Identify which cell holds the provided text, then report its [X, Y] central coordinate. 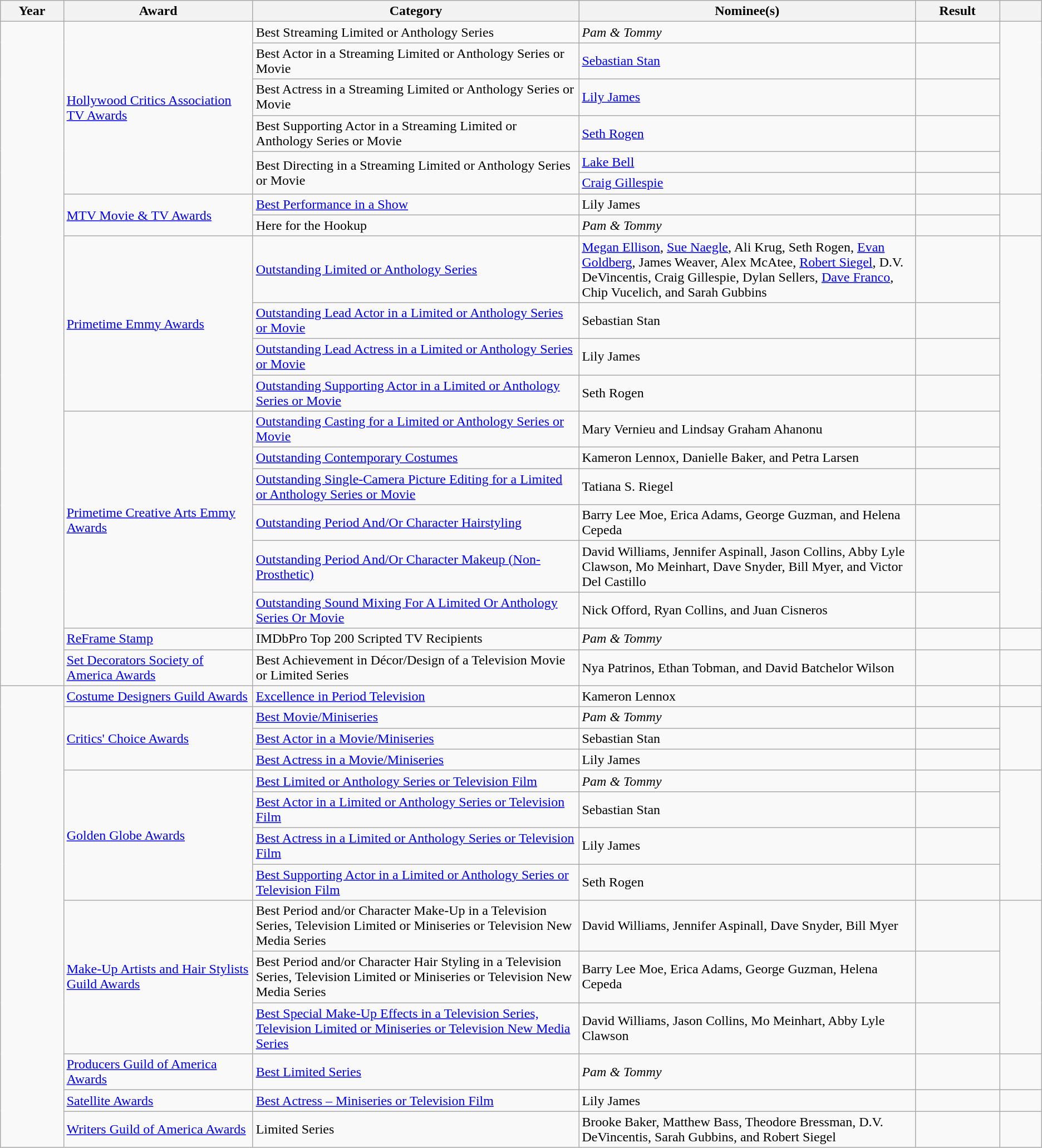
Tatiana S. Riegel [747, 486]
Outstanding Sound Mixing For A Limited Or Anthology Series Or Movie [416, 610]
Best Limited or Anthology Series or Television Film [416, 781]
Primetime Emmy Awards [158, 323]
Nya Patrinos, Ethan Tobman, and David Batchelor Wilson [747, 668]
Hollywood Critics Association TV Awards [158, 108]
David Williams, Jennifer Aspinall, Dave Snyder, Bill Myer [747, 926]
Best Actor in a Limited or Anthology Series or Television Film [416, 809]
Best Actress – Miniseries or Television Film [416, 1101]
Brooke Baker, Matthew Bass, Theodore Bressman, D.V. DeVincentis, Sarah Gubbins, and Robert Siegel [747, 1130]
Set Decorators Society of America Awards [158, 668]
Outstanding Lead Actress in a Limited or Anthology Series or Movie [416, 356]
Best Supporting Actor in a Limited or Anthology Series or Television Film [416, 881]
Producers Guild of America Awards [158, 1072]
MTV Movie & TV Awards [158, 215]
Nick Offord, Ryan Collins, and Juan Cisneros [747, 610]
Kameron Lennox, Danielle Baker, and Petra Larsen [747, 458]
Outstanding Period And/Or Character Makeup (Non-Prosthetic) [416, 566]
Best Actress in a Limited or Anthology Series or Television Film [416, 846]
Costume Designers Guild Awards [158, 696]
Outstanding Lead Actor in a Limited or Anthology Series or Movie [416, 321]
David Williams, Jason Collins, Mo Meinhart, Abby Lyle Clawson [747, 1028]
Award [158, 11]
Best Actress in a Streaming Limited or Anthology Series or Movie [416, 97]
Best Period and/or Character Hair Styling in a Television Series, Television Limited or Miniseries or Television New Media Series [416, 977]
Best Period and/or Character Make-Up in a Television Series, Television Limited or Miniseries or Television New Media Series [416, 926]
Year [32, 11]
ReFrame Stamp [158, 639]
Result [957, 11]
Best Performance in a Show [416, 204]
Mary Vernieu and Lindsay Graham Ahanonu [747, 430]
Barry Lee Moe, Erica Adams, George Guzman, and Helena Cepeda [747, 523]
Best Movie/Miniseries [416, 717]
Writers Guild of America Awards [158, 1130]
Make-Up Artists and Hair Stylists Guild Awards [158, 977]
David Williams, Jennifer Aspinall, Jason Collins, Abby Lyle Clawson, Mo Meinhart, Dave Snyder, Bill Myer, and Victor Del Castillo [747, 566]
Satellite Awards [158, 1101]
Best Achievement in Décor/Design of a Television Movie or Limited Series [416, 668]
Kameron Lennox [747, 696]
Outstanding Limited or Anthology Series [416, 269]
Best Actor in a Movie/Miniseries [416, 738]
Outstanding Contemporary Costumes [416, 458]
Best Actor in a Streaming Limited or Anthology Series or Movie [416, 61]
Lake Bell [747, 162]
Best Special Make-Up Effects in a Television Series, Television Limited or Miniseries or Television New Media Series [416, 1028]
Best Limited Series [416, 1072]
Outstanding Casting for a Limited or Anthology Series or Movie [416, 430]
Outstanding Period And/Or Character Hairstyling [416, 523]
Outstanding Supporting Actor in a Limited or Anthology Series or Movie [416, 393]
Best Actress in a Movie/Miniseries [416, 760]
Primetime Creative Arts Emmy Awards [158, 520]
Nominee(s) [747, 11]
Limited Series [416, 1130]
Best Streaming Limited or Anthology Series [416, 32]
Outstanding Single-Camera Picture Editing for a Limited or Anthology Series or Movie [416, 486]
Best Directing in a Streaming Limited or Anthology Series or Movie [416, 173]
Golden Globe Awards [158, 835]
Excellence in Period Television [416, 696]
Craig Gillespie [747, 183]
Best Supporting Actor in a Streaming Limited or Anthology Series or Movie [416, 134]
Here for the Hookup [416, 225]
IMDbPro Top 200 Scripted TV Recipients [416, 639]
Category [416, 11]
Barry Lee Moe, Erica Adams, George Guzman, Helena Cepeda [747, 977]
Critics' Choice Awards [158, 738]
